Return the (x, y) coordinate for the center point of the cell that contains the specified text.  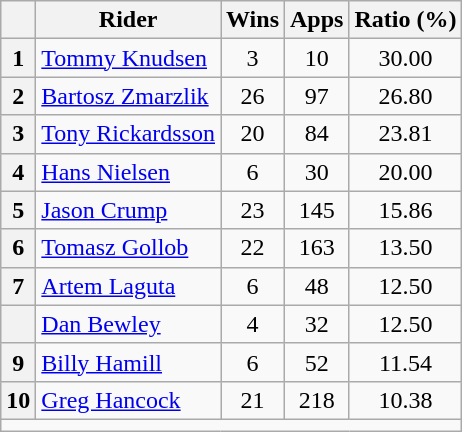
23.81 (406, 134)
Tommy Knudsen (128, 58)
30.00 (406, 58)
13.50 (406, 248)
Jason Crump (128, 210)
Tony Rickardsson (128, 134)
Billy Hamill (128, 362)
2 (18, 96)
145 (317, 210)
97 (317, 96)
21 (253, 400)
Dan Bewley (128, 324)
48 (317, 286)
11.54 (406, 362)
Artem Laguta (128, 286)
52 (317, 362)
7 (18, 286)
Bartosz Zmarzlik (128, 96)
20 (253, 134)
Wins (253, 20)
26 (253, 96)
15.86 (406, 210)
30 (317, 172)
84 (317, 134)
20.00 (406, 172)
Ratio (%) (406, 20)
22 (253, 248)
Greg Hancock (128, 400)
Rider (128, 20)
32 (317, 324)
1 (18, 58)
10.38 (406, 400)
218 (317, 400)
9 (18, 362)
Hans Nielsen (128, 172)
Apps (317, 20)
26.80 (406, 96)
Tomasz Gollob (128, 248)
163 (317, 248)
5 (18, 210)
23 (253, 210)
